Find where the given text appears and provide that cell's center as [X, Y] coordinate. 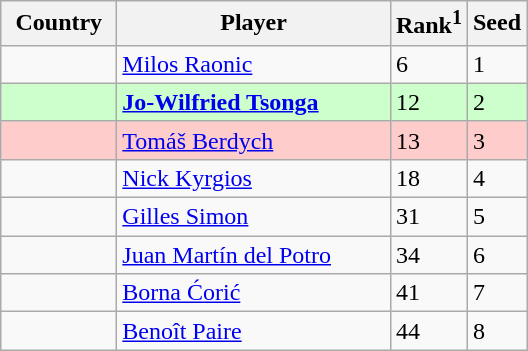
12 [428, 102]
34 [428, 255]
Country [59, 24]
7 [496, 293]
8 [496, 331]
31 [428, 217]
13 [428, 140]
1 [496, 64]
Jo-Wilfried Tsonga [254, 102]
Nick Kyrgios [254, 178]
Juan Martín del Potro [254, 255]
Player [254, 24]
2 [496, 102]
18 [428, 178]
41 [428, 293]
5 [496, 217]
Tomáš Berdych [254, 140]
Rank1 [428, 24]
Borna Ćorić [254, 293]
44 [428, 331]
4 [496, 178]
3 [496, 140]
Milos Raonic [254, 64]
Gilles Simon [254, 217]
Benoît Paire [254, 331]
Seed [496, 24]
